Locate the cell with the specified text and output its [x, y] center coordinate. 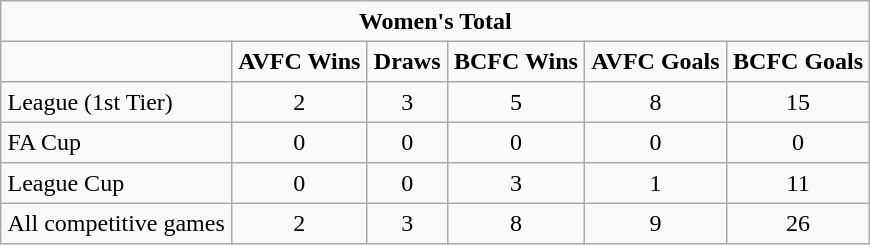
Women's Total [436, 21]
FA Cup [116, 142]
26 [798, 223]
BCFC Goals [798, 61]
AVFC Goals [656, 61]
League Cup [116, 183]
9 [656, 223]
15 [798, 102]
5 [516, 102]
BCFC Wins [516, 61]
League (1st Tier) [116, 102]
11 [798, 183]
Draws [407, 61]
1 [656, 183]
All competitive games [116, 223]
AVFC Wins [300, 61]
